Search for the cell housing the specified text and yield its (x, y) center coordinate. 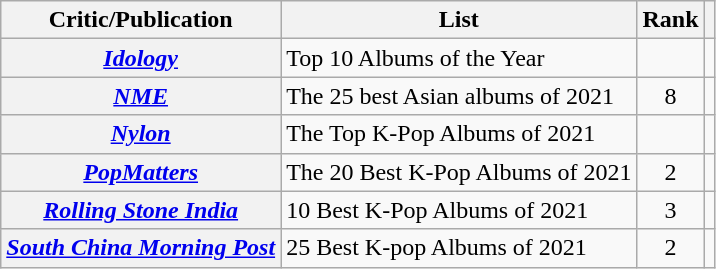
PopMatters (141, 172)
25 Best K-pop Albums of 2021 (459, 248)
10 Best K-Pop Albums of 2021 (459, 210)
Nylon (141, 134)
South China Morning Post (141, 248)
3 (670, 210)
8 (670, 96)
The 20 Best K-Pop Albums of 2021 (459, 172)
The Top K-Pop Albums of 2021 (459, 134)
Top 10 Albums of the Year (459, 58)
NME (141, 96)
List (459, 20)
Rank (670, 20)
Rolling Stone India (141, 210)
Idology (141, 58)
Critic/Publication (141, 20)
The 25 best Asian albums of 2021 (459, 96)
